Return the [x, y] coordinate for the center point of the cell that contains the specified text.  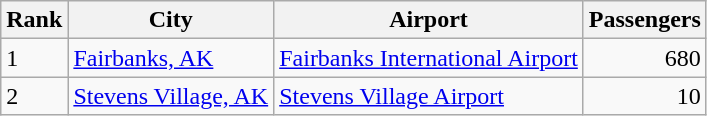
Fairbanks International Airport [429, 58]
Fairbanks, AK [171, 58]
10 [644, 96]
Rank [34, 20]
2 [34, 96]
Passengers [644, 20]
Stevens Village, AK [171, 96]
1 [34, 58]
Stevens Village Airport [429, 96]
Airport [429, 20]
City [171, 20]
680 [644, 58]
